Return [X, Y] of the center of cell containing provided text 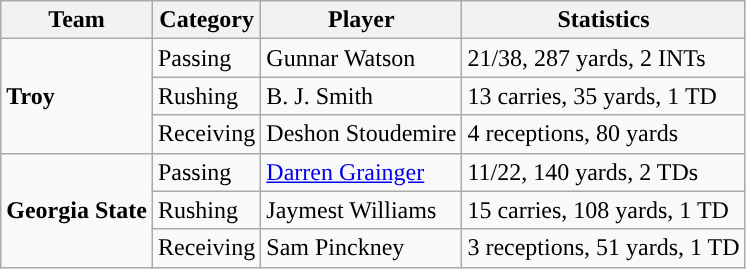
Troy [77, 96]
15 carries, 108 yards, 1 TD [604, 210]
Sam Pinckney [362, 248]
Deshon Stoudemire [362, 134]
Statistics [604, 20]
13 carries, 35 yards, 1 TD [604, 96]
Team [77, 20]
Jaymest Williams [362, 210]
21/38, 287 yards, 2 INTs [604, 58]
Category [206, 20]
4 receptions, 80 yards [604, 134]
Georgia State [77, 210]
3 receptions, 51 yards, 1 TD [604, 248]
11/22, 140 yards, 2 TDs [604, 172]
Player [362, 20]
Darren Grainger [362, 172]
Gunnar Watson [362, 58]
B. J. Smith [362, 96]
